For the text-containing cell, return its midpoint in [x, y] coordinate format. 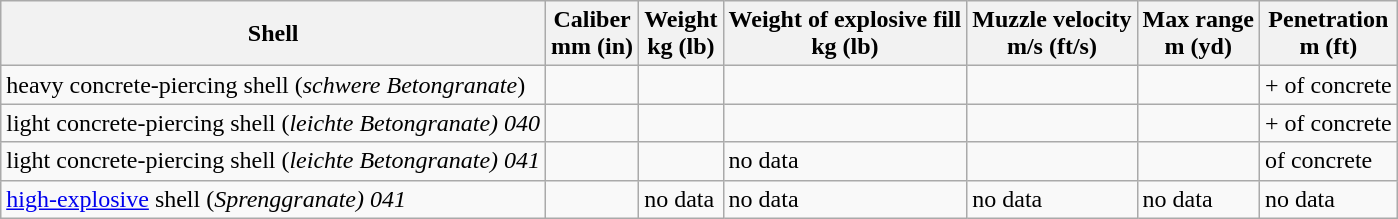
Shell [274, 34]
high-explosive shell (Sprenggranate) 041 [274, 199]
heavy concrete-piercing shell (schwere Betongranate) [274, 85]
Max range m (yd) [1198, 34]
light concrete-piercing shell (leichte Betongranate) 041 [274, 161]
Weight of explosive fill kg (lb) [845, 34]
Caliber mm (in) [592, 34]
Muzzle velocity m/s (ft/s) [1052, 34]
light concrete-piercing shell (leichte Betongranate) 040 [274, 123]
of concrete [1328, 161]
Penetration m (ft) [1328, 34]
Weight kg (lb) [681, 34]
